Provide the [X, Y] coordinate of the cell's center where the given text is located.  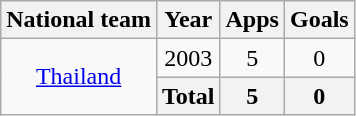
Total [188, 96]
Thailand [79, 77]
Apps [252, 20]
Year [188, 20]
2003 [188, 58]
National team [79, 20]
Goals [319, 20]
